Search for the cell housing the specified text and yield its (x, y) center coordinate. 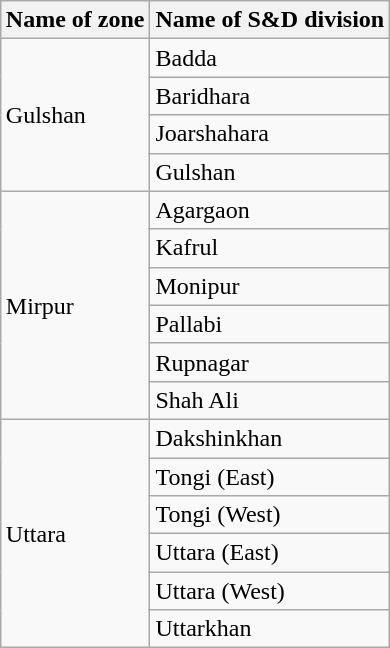
Dakshinkhan (270, 438)
Rupnagar (270, 362)
Shah Ali (270, 400)
Tongi (West) (270, 515)
Agargaon (270, 210)
Monipur (270, 286)
Mirpur (75, 305)
Baridhara (270, 96)
Pallabi (270, 324)
Tongi (East) (270, 477)
Badda (270, 58)
Uttara (West) (270, 591)
Uttara (East) (270, 553)
Name of zone (75, 20)
Uttarkhan (270, 629)
Joarshahara (270, 134)
Kafrul (270, 248)
Uttara (75, 533)
Name of S&D division (270, 20)
